Scan for the cell matching the given text and deliver its (x, y) coordinate at center. 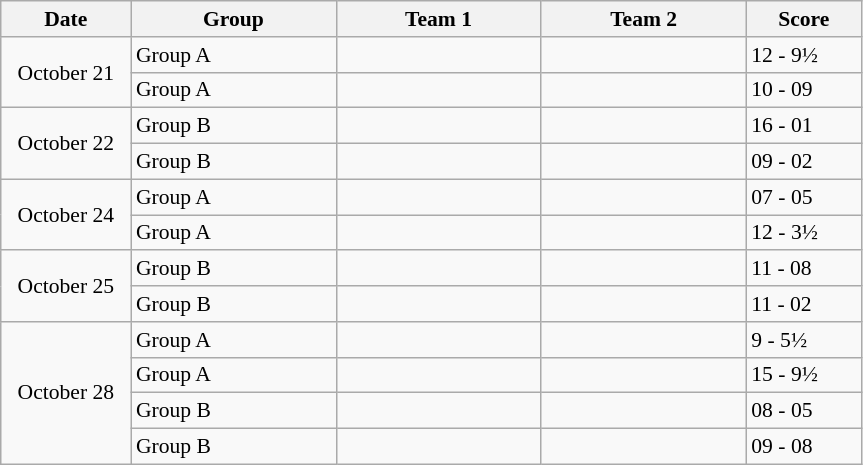
October 22 (66, 144)
October 28 (66, 393)
9 - 5½ (804, 340)
October 25 (66, 286)
11 - 02 (804, 304)
12 - 9½ (804, 55)
10 - 09 (804, 90)
09 - 08 (804, 447)
Group (234, 19)
Team 2 (644, 19)
12 - 3½ (804, 233)
Date (66, 19)
16 - 01 (804, 126)
October 24 (66, 214)
Score (804, 19)
11 - 08 (804, 269)
09 - 02 (804, 162)
15 - 9½ (804, 375)
07 - 05 (804, 197)
08 - 05 (804, 411)
October 21 (66, 72)
Team 1 (438, 19)
